Detect which cell encompasses the target text, then output its (X, Y) center coordinate. 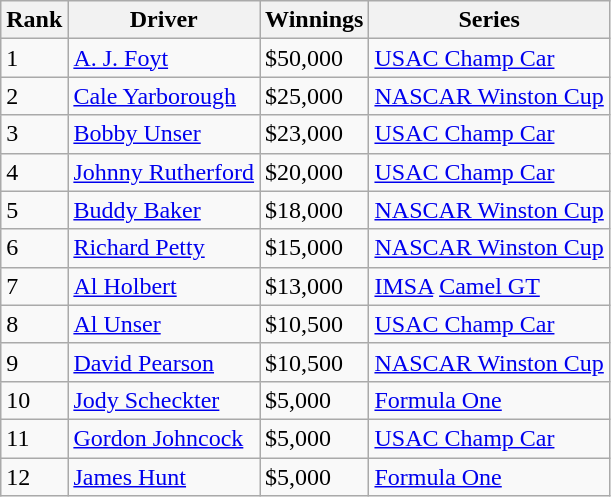
A. J. Foyt (164, 58)
James Hunt (164, 477)
Johnny Rutherford (164, 172)
Driver (164, 20)
5 (34, 210)
$25,000 (314, 96)
Cale Yarborough (164, 96)
11 (34, 438)
12 (34, 477)
Buddy Baker (164, 210)
4 (34, 172)
2 (34, 96)
Al Holbert (164, 286)
Jody Scheckter (164, 400)
3 (34, 134)
Al Unser (164, 324)
7 (34, 286)
9 (34, 362)
Gordon Johncock (164, 438)
Richard Petty (164, 248)
David Pearson (164, 362)
6 (34, 248)
$20,000 (314, 172)
$50,000 (314, 58)
Rank (34, 20)
Winnings (314, 20)
1 (34, 58)
Bobby Unser (164, 134)
$13,000 (314, 286)
IMSA Camel GT (489, 286)
$15,000 (314, 248)
10 (34, 400)
8 (34, 324)
$23,000 (314, 134)
$18,000 (314, 210)
Series (489, 20)
